Capture the cell that displays the provided text and extract its [X, Y] central coordinate. 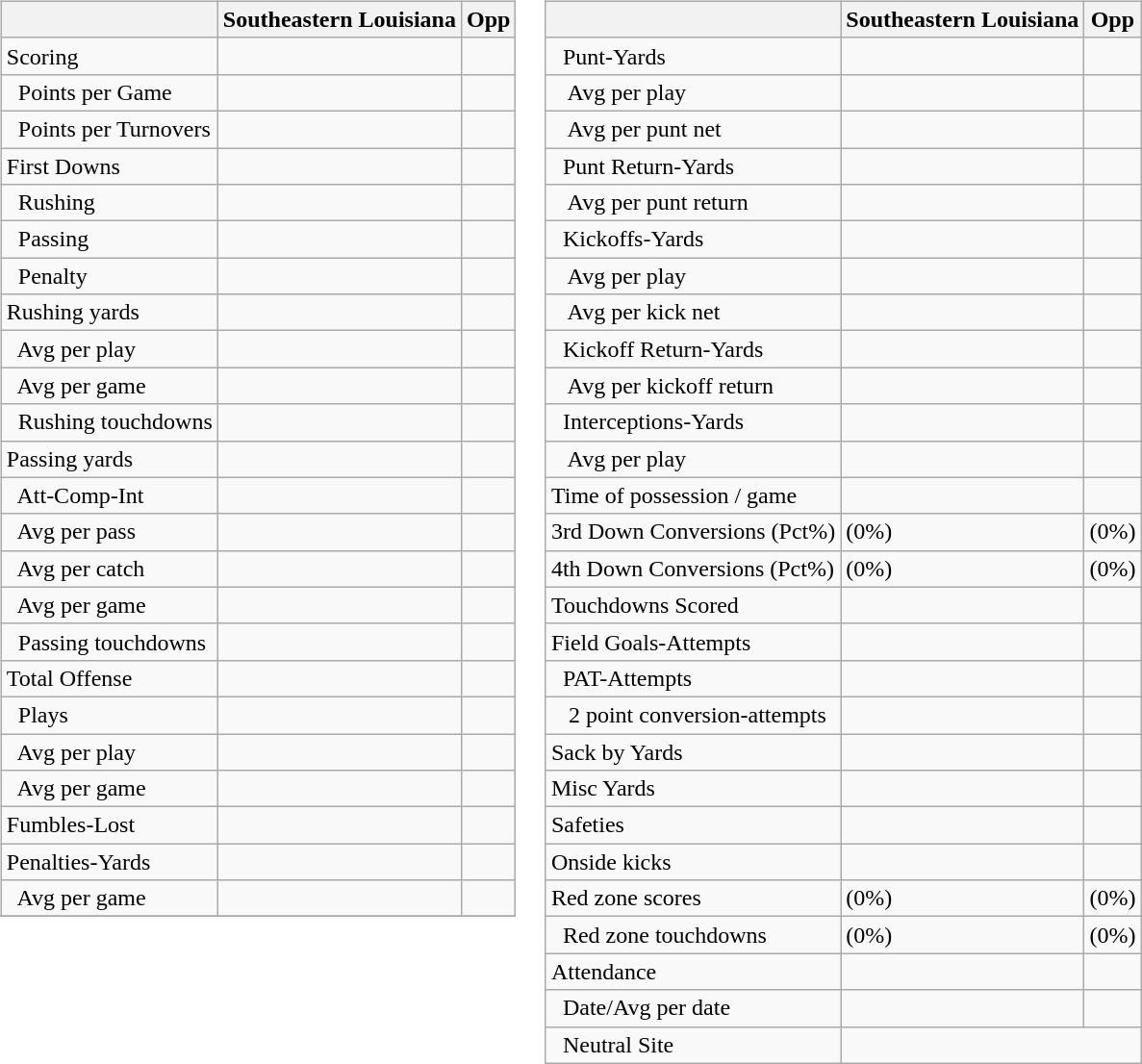
Rushing yards [110, 313]
Scoring [110, 56]
Passing yards [110, 459]
Date/Avg per date [693, 1008]
Att-Comp-Int [110, 495]
Field Goals-Attempts [693, 642]
Total Offense [110, 678]
Avg per kick net [693, 313]
Points per Game [110, 92]
Rushing touchdowns [110, 422]
Touchdowns Scored [693, 605]
Safeties [693, 825]
2 point conversion-attempts [693, 715]
Neutral Site [693, 1045]
Avg per kickoff return [693, 386]
Passing touchdowns [110, 642]
4th Down Conversions (Pct%) [693, 569]
Points per Turnovers [110, 129]
Passing [110, 240]
Punt-Yards [693, 56]
Punt Return-Yards [693, 166]
Sack by Yards [693, 751]
First Downs [110, 166]
Fumbles-Lost [110, 825]
Rushing [110, 203]
Kickoffs-Yards [693, 240]
Avg per catch [110, 569]
Kickoff Return-Yards [693, 349]
Misc Yards [693, 789]
Onside kicks [693, 862]
Avg per punt net [693, 129]
PAT-Attempts [693, 678]
Time of possession / game [693, 495]
Red zone scores [693, 899]
Penalties-Yards [110, 862]
Plays [110, 715]
Attendance [693, 972]
3rd Down Conversions (Pct%) [693, 532]
Red zone touchdowns [693, 935]
Avg per punt return [693, 203]
Interceptions-Yards [693, 422]
Penalty [110, 276]
Avg per pass [110, 532]
